Search for the cell housing the specified text and yield its [X, Y] center coordinate. 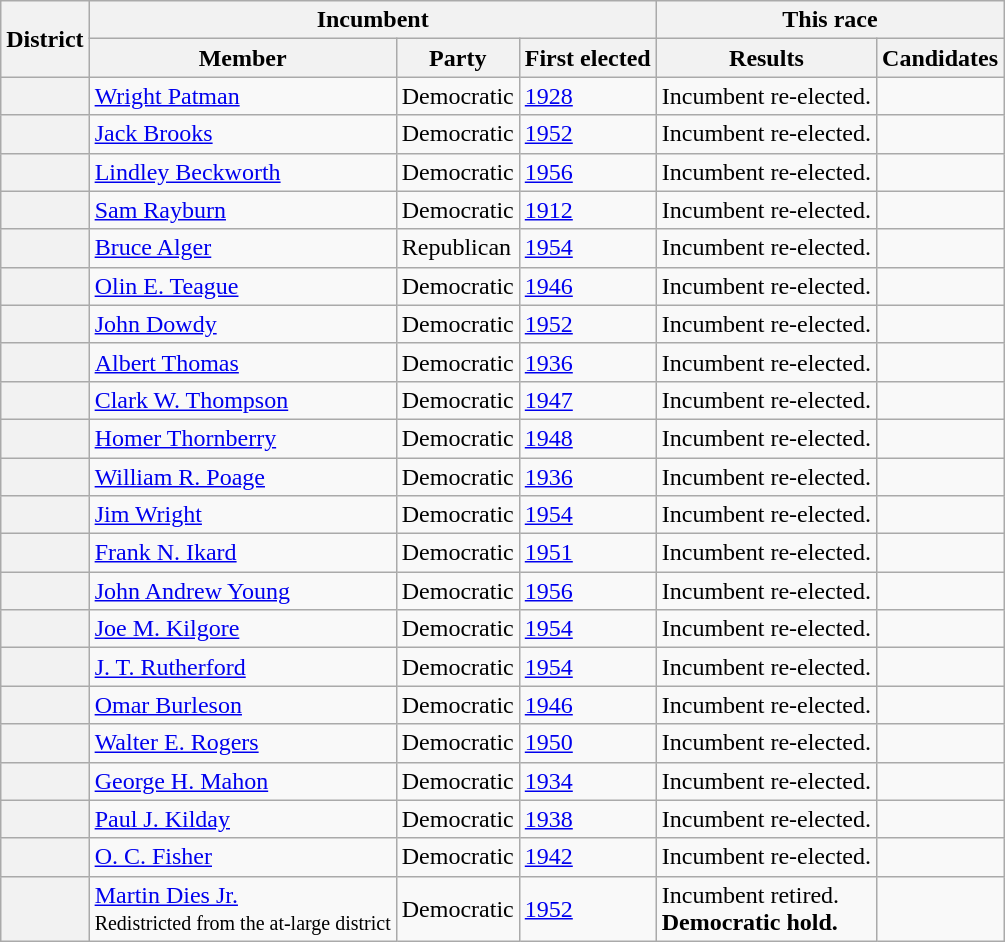
J. T. Rutherford [242, 667]
George H. Mahon [242, 781]
1951 [588, 553]
1947 [588, 400]
Jim Wright [242, 515]
1934 [588, 781]
John Dowdy [242, 324]
Lindley Beckworth [242, 172]
1950 [588, 743]
Bruce Alger [242, 248]
Wright Patman [242, 96]
Albert Thomas [242, 362]
Member [242, 58]
1942 [588, 857]
Incumbent [372, 20]
John Andrew Young [242, 591]
William R. Poage [242, 477]
Homer Thornberry [242, 438]
1928 [588, 96]
District [45, 39]
Republican [458, 248]
1948 [588, 438]
Jack Brooks [242, 134]
Clark W. Thompson [242, 400]
Paul J. Kilday [242, 819]
Party [458, 58]
First elected [588, 58]
Results [766, 58]
This race [830, 20]
1912 [588, 210]
O. C. Fisher [242, 857]
Candidates [940, 58]
Frank N. Ikard [242, 553]
Walter E. Rogers [242, 743]
Olin E. Teague [242, 286]
Martin Dies Jr.Redistricted from the at-large district [242, 908]
Sam Rayburn [242, 210]
Omar Burleson [242, 705]
Joe M. Kilgore [242, 629]
1938 [588, 819]
Incumbent retired.Democratic hold. [766, 908]
